Provide the [x, y] coordinate of the cell's center where the given text is located.  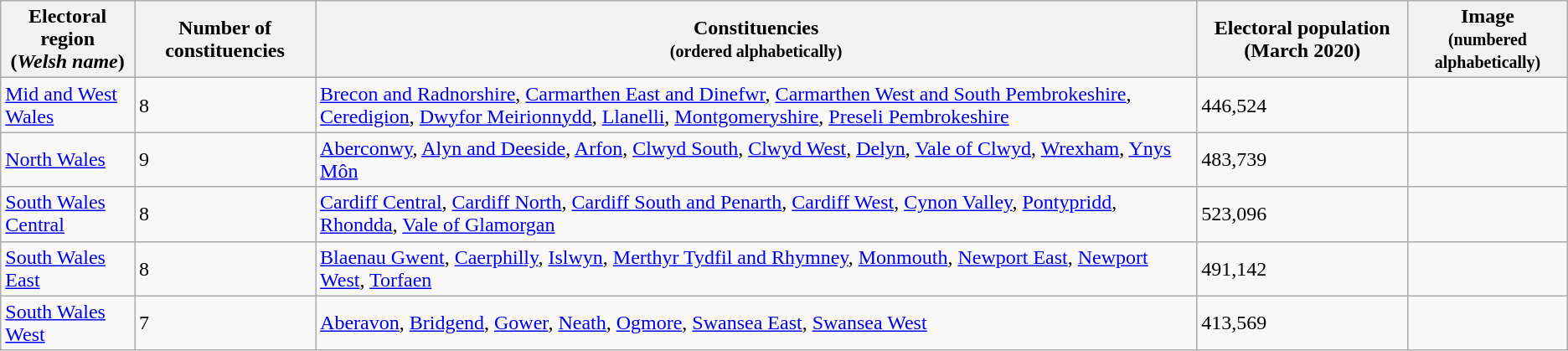
Electoral region(Welsh name) [68, 39]
North Wales [68, 159]
446,524 [1302, 106]
Aberconwy, Alyn and Deeside, Arfon, Clwyd South, Clwyd West, Delyn, Vale of Clwyd, Wrexham, Ynys Môn [756, 159]
Aberavon, Bridgend, Gower, Neath, Ogmore, Swansea East, Swansea West [756, 323]
Mid and West Wales [68, 106]
South Wales East [68, 268]
491,142 [1302, 268]
7 [225, 323]
Electoral population (March 2020) [1302, 39]
South Wales Central [68, 214]
Image(numbered alphabetically) [1488, 39]
483,739 [1302, 159]
413,569 [1302, 323]
South Wales West [68, 323]
9 [225, 159]
523,096 [1302, 214]
Blaenau Gwent, Caerphilly, Islwyn, Merthyr Tydfil and Rhymney, Monmouth, Newport East, Newport West, Torfaen [756, 268]
Number of constituencies [225, 39]
Cardiff Central, Cardiff North, Cardiff South and Penarth, Cardiff West, Cynon Valley, Pontypridd, Rhondda, Vale of Glamorgan [756, 214]
Constituencies(ordered alphabetically) [756, 39]
